Return [x, y] of the center of cell containing provided text 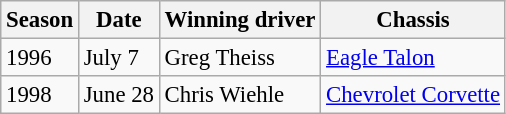
Season [40, 20]
Date [118, 20]
June 28 [118, 95]
Chris Wiehle [240, 95]
Eagle Talon [414, 58]
Chevrolet Corvette [414, 95]
Winning driver [240, 20]
Greg Theiss [240, 58]
1998 [40, 95]
1996 [40, 58]
Chassis [414, 20]
July 7 [118, 58]
